Output the (x, y) coordinate of the center of the cell containing the given text.  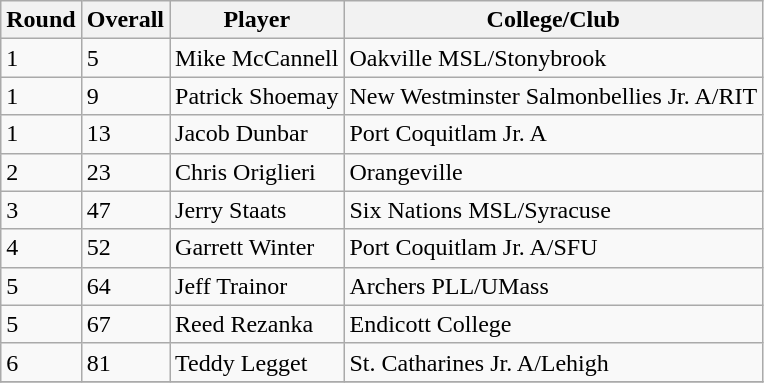
52 (125, 248)
47 (125, 210)
Mike McCannell (257, 58)
67 (125, 324)
Patrick Shoemay (257, 96)
Player (257, 20)
81 (125, 362)
4 (41, 248)
2 (41, 172)
Chris Origlieri (257, 172)
Endicott College (554, 324)
Garrett Winter (257, 248)
9 (125, 96)
64 (125, 286)
Overall (125, 20)
College/Club (554, 20)
Archers PLL/UMass (554, 286)
13 (125, 134)
6 (41, 362)
St. Catharines Jr. A/Lehigh (554, 362)
New Westminster Salmonbellies Jr. A/RIT (554, 96)
Reed Rezanka (257, 324)
Jeff Trainor (257, 286)
Jerry Staats (257, 210)
23 (125, 172)
3 (41, 210)
Six Nations MSL/Syracuse (554, 210)
Oakville MSL/Stonybrook (554, 58)
Port Coquitlam Jr. A/SFU (554, 248)
Jacob Dunbar (257, 134)
Orangeville (554, 172)
Teddy Legget (257, 362)
Port Coquitlam Jr. A (554, 134)
Round (41, 20)
